Output the [X, Y] coordinate of the center of the cell containing the given text.  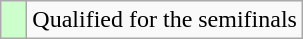
Qualified for the semifinals [165, 20]
